Search for the cell housing the specified text and yield its [x, y] center coordinate. 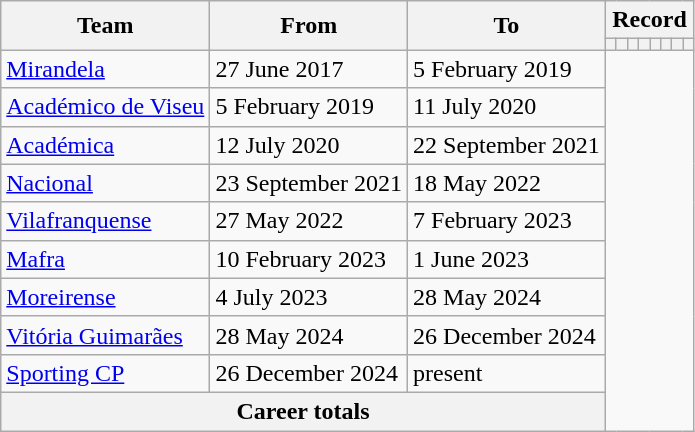
Sporting CP [106, 373]
Team [106, 26]
Académica [106, 145]
Académico de Viseu [106, 107]
11 July 2020 [507, 107]
From [309, 26]
27 May 2022 [309, 221]
7 February 2023 [507, 221]
22 September 2021 [507, 145]
1 June 2023 [507, 259]
Record [649, 20]
18 May 2022 [507, 183]
Nacional [106, 183]
12 July 2020 [309, 145]
Vilafranquense [106, 221]
27 June 2017 [309, 69]
present [507, 373]
Moreirense [106, 297]
10 February 2023 [309, 259]
To [507, 26]
4 July 2023 [309, 297]
Mafra [106, 259]
Career totals [303, 411]
Vitória Guimarães [106, 335]
23 September 2021 [309, 183]
Mirandela [106, 69]
